Detect which cell encompasses the target text, then output its [x, y] center coordinate. 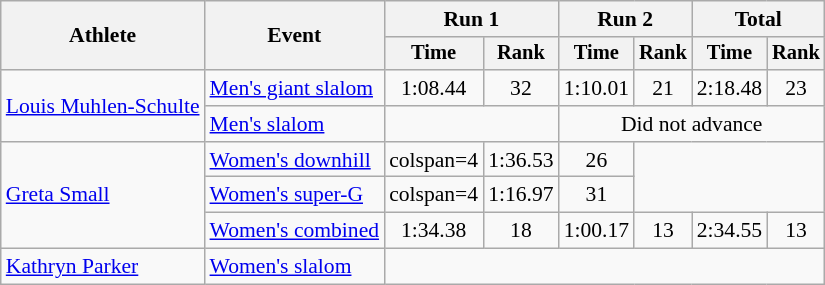
32 [520, 88]
21 [663, 88]
1:00.17 [596, 231]
Women's downhill [295, 160]
1:16.97 [520, 195]
Did not advance [692, 124]
Women's super-G [295, 195]
Kathryn Parker [103, 267]
2:34.55 [730, 231]
Run 1 [472, 19]
Women's slalom [295, 267]
Athlete [103, 36]
26 [596, 160]
18 [520, 231]
31 [596, 195]
Louis Muhlen-Schulte [103, 106]
Event [295, 36]
Greta Small [103, 196]
1:08.44 [434, 88]
Run 2 [626, 19]
1:36.53 [520, 160]
Men's slalom [295, 124]
23 [796, 88]
Women's combined [295, 231]
Men's giant slalom [295, 88]
Total [758, 19]
1:34.38 [434, 231]
2:18.48 [730, 88]
1:10.01 [596, 88]
